Capture the cell that displays the provided text and extract its [x, y] central coordinate. 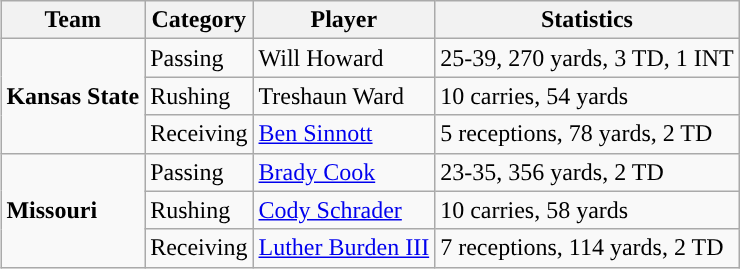
25-39, 270 yards, 3 TD, 1 INT [588, 58]
23-35, 356 yards, 2 TD [588, 172]
Team [73, 20]
10 carries, 54 yards [588, 96]
10 carries, 58 yards [588, 210]
Statistics [588, 20]
Will Howard [344, 58]
Missouri [73, 210]
Category [199, 20]
Cody Schrader [344, 210]
Treshaun Ward [344, 96]
5 receptions, 78 yards, 2 TD [588, 134]
Player [344, 20]
7 receptions, 114 yards, 2 TD [588, 248]
Brady Cook [344, 172]
Kansas State [73, 96]
Ben Sinnott [344, 134]
Luther Burden III [344, 248]
